Provide the (x, y) coordinate of the cell's center where the given text is located.  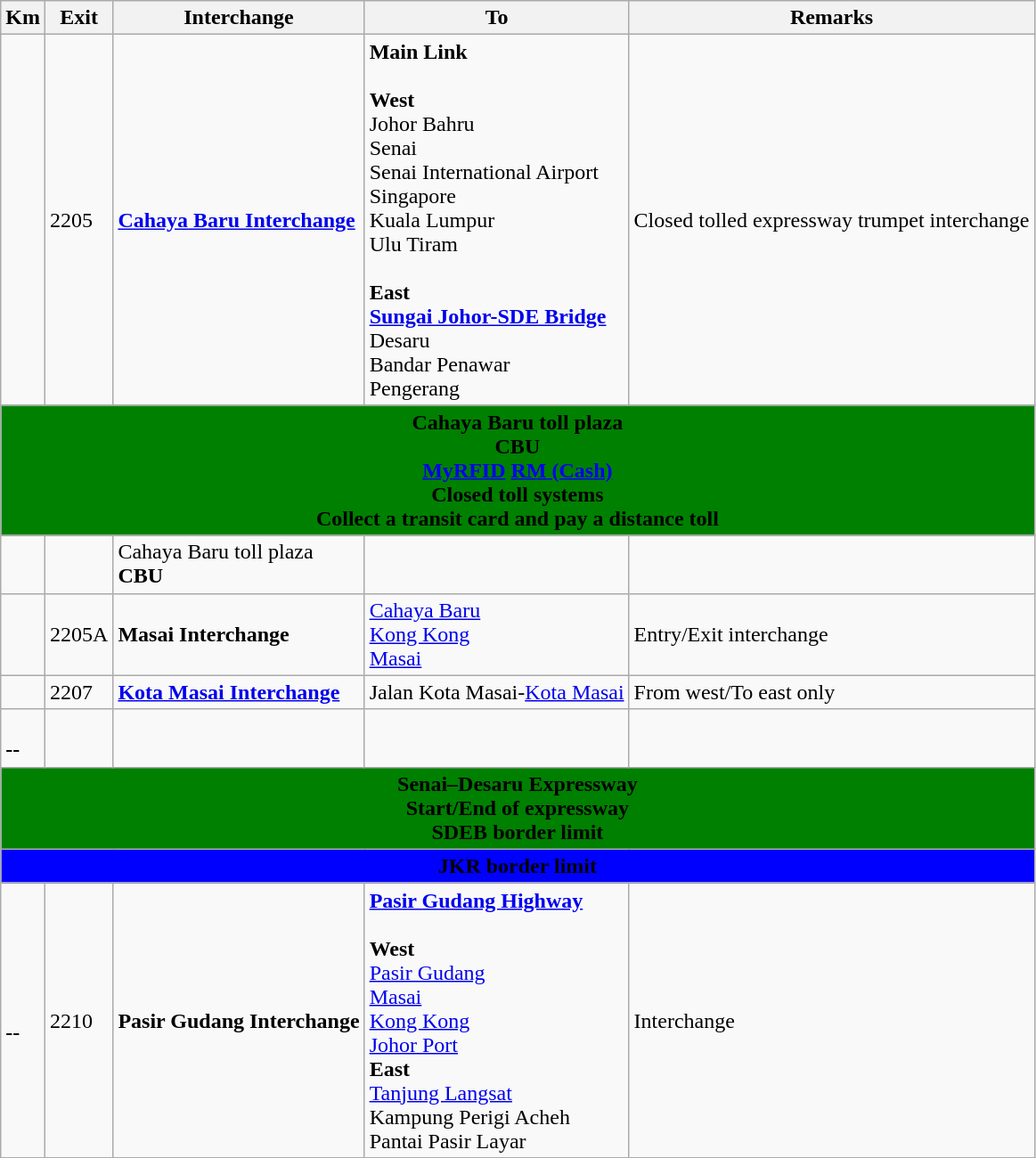
2205 (78, 220)
Jalan Kota Masai-Kota Masai (497, 692)
From west/To east only (832, 692)
2205A (78, 634)
Remarks (832, 18)
Km (23, 18)
2210 (78, 1020)
JKR border limit (518, 866)
Closed tolled expressway trumpet interchange (832, 220)
Pasir Gudang Interchange (239, 1020)
Entry/Exit interchange (832, 634)
Cahaya Baru toll plazaCBU MyRFID RM (Cash)Closed toll systemsCollect a transit card and pay a distance toll (518, 470)
Pasir Gudang HighwayWest Pasir Gudang Masai Kong Kong Johor Port East Tanjung Langsat Kampung Perigi Acheh Pantai Pasir Layar (497, 1020)
Kota Masai Interchange (239, 692)
Exit (78, 18)
Masai Interchange (239, 634)
Cahaya Baru Interchange (239, 220)
2207 (78, 692)
To (497, 18)
Cahaya Baru Kong Kong Masai (497, 634)
Cahaya Baru toll plazaCBU (239, 565)
Senai–Desaru ExpresswayStart/End of expresswaySDEB border limit (518, 808)
